Return the [X, Y] coordinate for the center point of the cell that contains the specified text.  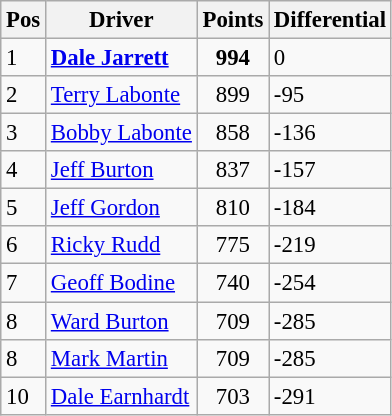
775 [232, 245]
-184 [330, 208]
1 [24, 58]
Jeff Gordon [122, 208]
Jeff Burton [122, 170]
3 [24, 133]
0 [330, 58]
Terry Labonte [122, 95]
837 [232, 170]
-136 [330, 133]
4 [24, 170]
Points [232, 20]
Differential [330, 20]
994 [232, 58]
Dale Jarrett [122, 58]
2 [24, 95]
-291 [330, 396]
5 [24, 208]
Mark Martin [122, 358]
Geoff Bodine [122, 283]
899 [232, 95]
Driver [122, 20]
Bobby Labonte [122, 133]
Ward Burton [122, 321]
740 [232, 283]
703 [232, 396]
10 [24, 396]
Ricky Rudd [122, 245]
858 [232, 133]
6 [24, 245]
-95 [330, 95]
Pos [24, 20]
-219 [330, 245]
7 [24, 283]
-254 [330, 283]
810 [232, 208]
Dale Earnhardt [122, 396]
-157 [330, 170]
